Capture the cell that displays the provided text and extract its [X, Y] central coordinate. 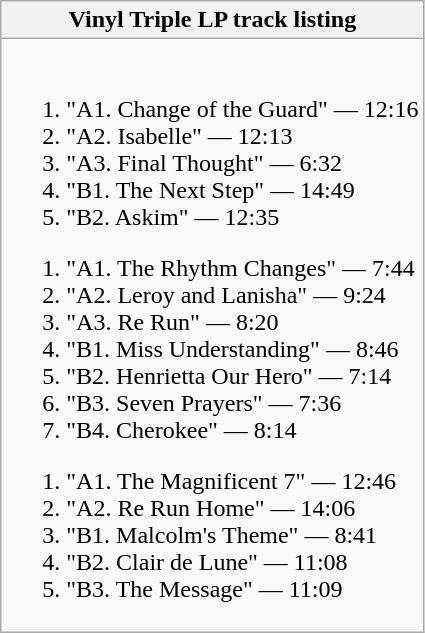
Vinyl Triple LP track listing [212, 20]
